Pinpoint the cell where the given text exists, returning its (X, Y) midpoint coordinate. 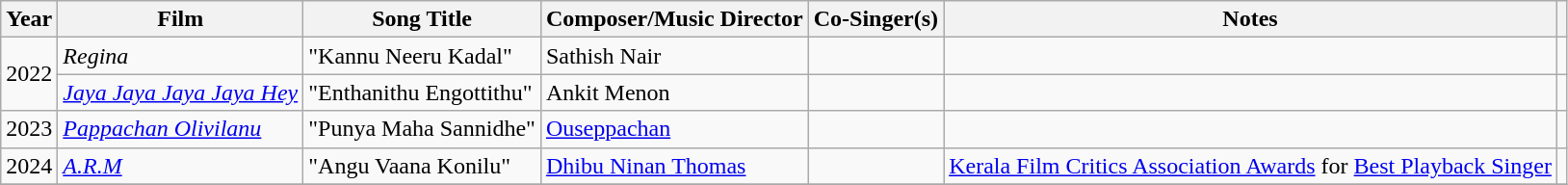
"Enthanithu Engottithu" (422, 92)
"Angu Vaana Konilu" (422, 166)
Ankit Menon (674, 92)
"Punya Maha Sannidhe" (422, 129)
2022 (29, 74)
Year (29, 19)
Notes (1250, 19)
Regina (181, 56)
A.R.M (181, 166)
"Kannu Neeru Kadal" (422, 56)
2023 (29, 129)
Composer/Music Director (674, 19)
Dhibu Ninan Thomas (674, 166)
Co-Singer(s) (875, 19)
Jaya Jaya Jaya Jaya Hey (181, 92)
Kerala Film Critics Association Awards for Best Playback Singer (1250, 166)
Ouseppachan (674, 129)
Pappachan Olivilanu (181, 129)
Song Title (422, 19)
2024 (29, 166)
Film (181, 19)
Sathish Nair (674, 56)
